Search for the cell housing the specified text and yield its [X, Y] center coordinate. 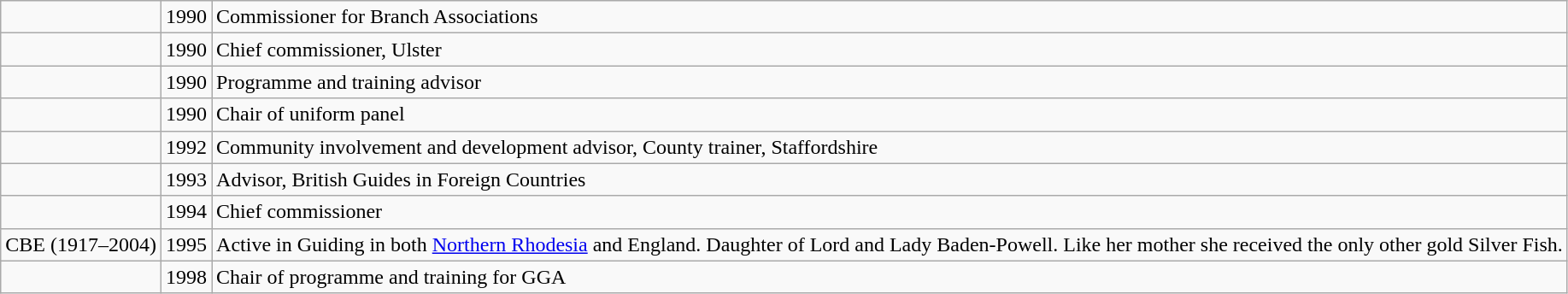
1992 [186, 147]
Programme and training advisor [890, 82]
Community involvement and development advisor, County trainer, Staffordshire [890, 147]
Chief commissioner [890, 212]
1995 [186, 244]
1993 [186, 179]
Chief commissioner, Ulster [890, 50]
1994 [186, 212]
CBE (1917–2004) [81, 244]
Chair of programme and training for GGA [890, 277]
1998 [186, 277]
Commissioner for Branch Associations [890, 17]
Advisor, British Guides in Foreign Countries [890, 179]
Chair of uniform panel [890, 115]
